Detect which cell encompasses the target text, then output its (x, y) center coordinate. 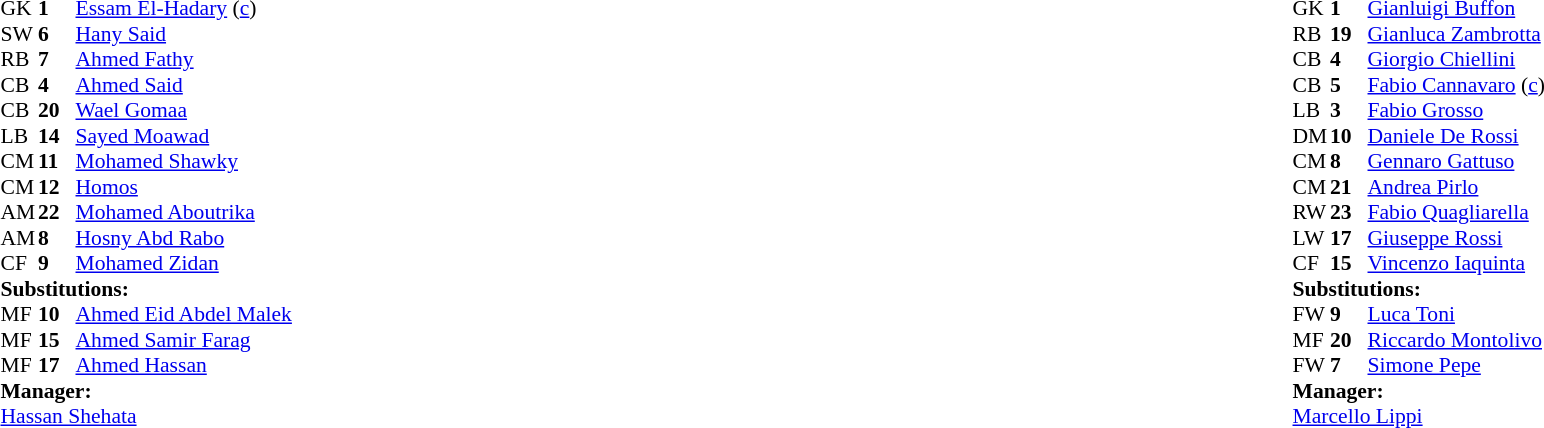
19 (1349, 34)
Ahmed Said (184, 85)
3 (1349, 111)
SW (19, 34)
11 (57, 161)
Manager: (146, 391)
Hany Said (184, 34)
LW (1312, 238)
Mohamed Zidan (184, 263)
23 (1349, 213)
21 (1349, 187)
Ahmed Hassan (184, 365)
Mohamed Shawky (184, 161)
Ahmed Eid Abdel Malek (184, 315)
6 (57, 34)
Mohamed Aboutrika (184, 213)
Homos (184, 187)
Wael Gomaa (184, 111)
22 (57, 213)
14 (57, 136)
Ahmed Fathy (184, 59)
Ahmed Samir Farag (184, 340)
12 (57, 187)
5 (1349, 85)
Hosny Abd Rabo (184, 238)
Substitutions: (146, 289)
DM (1312, 136)
Sayed Moawad (184, 136)
RW (1312, 213)
